Provide the [x, y] coordinate of the cell's center where the given text is located.  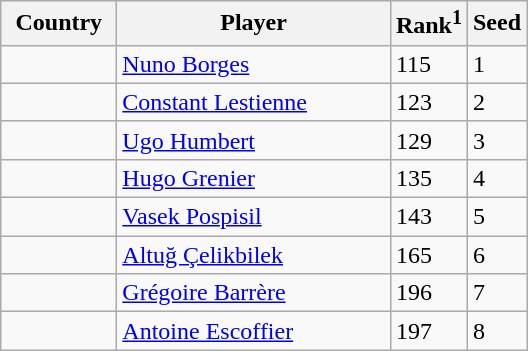
Ugo Humbert [254, 140]
7 [496, 293]
Grégoire Barrère [254, 293]
2 [496, 102]
143 [428, 217]
196 [428, 293]
Hugo Grenier [254, 178]
4 [496, 178]
Constant Lestienne [254, 102]
Vasek Pospisil [254, 217]
Altuğ Çelikbilek [254, 255]
6 [496, 255]
5 [496, 217]
129 [428, 140]
197 [428, 331]
135 [428, 178]
Nuno Borges [254, 64]
Player [254, 24]
1 [496, 64]
Country [59, 24]
Antoine Escoffier [254, 331]
Rank1 [428, 24]
8 [496, 331]
3 [496, 140]
Seed [496, 24]
115 [428, 64]
123 [428, 102]
165 [428, 255]
